Capture the cell that displays the provided text and extract its (x, y) central coordinate. 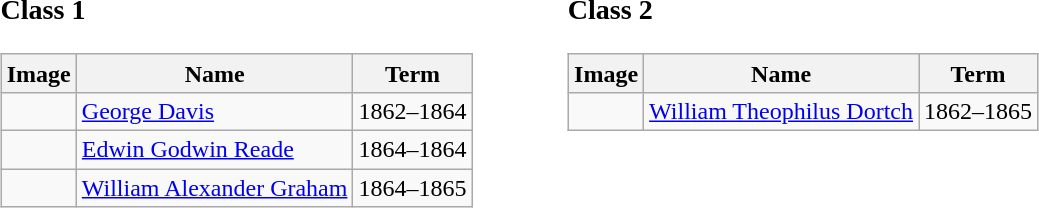
1864–1865 (412, 188)
1864–1864 (412, 150)
1862–1864 (412, 111)
William Alexander Graham (214, 188)
William Theophilus Dortch (782, 111)
1862–1865 (978, 111)
Edwin Godwin Reade (214, 150)
George Davis (214, 111)
